Pinpoint the cell where the given text exists, returning its [X, Y] midpoint coordinate. 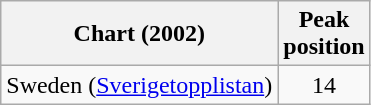
14 [324, 85]
Peakposition [324, 34]
Chart (2002) [140, 34]
Sweden (Sverigetopplistan) [140, 85]
